Return the (X, Y) coordinate for the center point of the cell that contains the specified text.  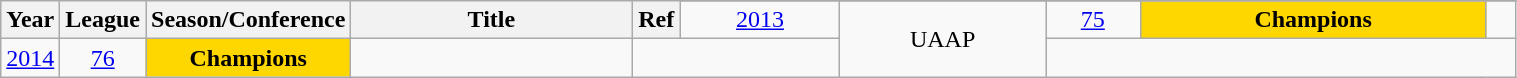
75 (1093, 20)
Title (492, 20)
UAAP (943, 39)
Year (30, 20)
76 (103, 58)
Season/Conference (248, 20)
2013 (760, 20)
2014 (30, 58)
League (103, 20)
Ref (656, 20)
